Scan for the cell matching the given text and deliver its [X, Y] coordinate at center. 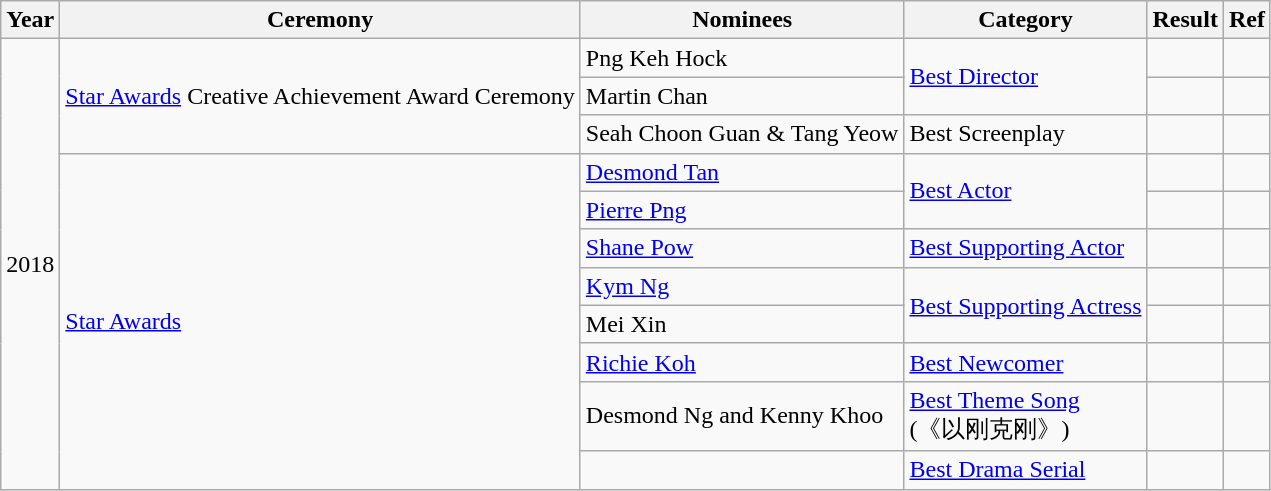
Kym Ng [742, 286]
Ref [1246, 20]
Ceremony [320, 20]
Pierre Png [742, 210]
2018 [30, 264]
Nominees [742, 20]
Best Newcomer [1026, 362]
Png Keh Hock [742, 58]
Desmond Ng and Kenny Khoo [742, 416]
Star Awards [320, 321]
Category [1026, 20]
Best Supporting Actor [1026, 248]
Best Director [1026, 77]
Best Theme Song (《以刚克刚》) [1026, 416]
Mei Xin [742, 324]
Seah Choon Guan & Tang Yeow [742, 134]
Best Drama Serial [1026, 470]
Shane Pow [742, 248]
Richie Koh [742, 362]
Year [30, 20]
Martin Chan [742, 96]
Result [1185, 20]
Best Screenplay [1026, 134]
Star Awards Creative Achievement Award Ceremony [320, 96]
Best Actor [1026, 191]
Desmond Tan [742, 172]
Best Supporting Actress [1026, 305]
